Detect which cell encompasses the target text, then output its [X, Y] center coordinate. 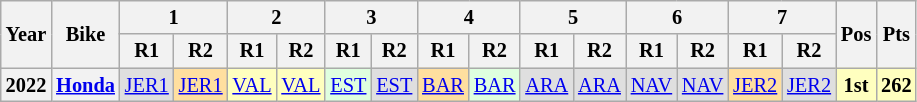
Honda [86, 85]
Year [26, 34]
262 [896, 85]
1 [174, 17]
4 [468, 17]
1st [856, 85]
7 [782, 17]
2022 [26, 85]
Pts [896, 34]
6 [677, 17]
3 [371, 17]
Bike [86, 34]
Pos [856, 34]
2 [277, 17]
5 [572, 17]
